Detect which cell encompasses the target text, then output its [X, Y] center coordinate. 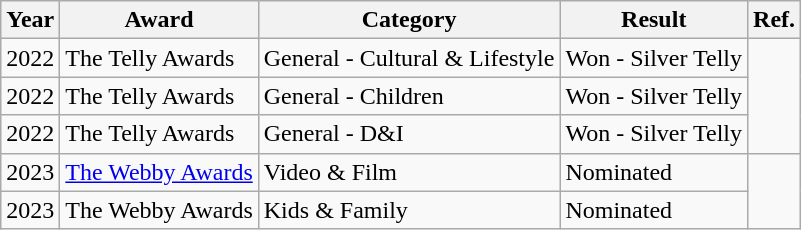
Result [654, 20]
Ref. [774, 20]
Video & Film [409, 172]
Year [30, 20]
General - D&I [409, 134]
Kids & Family [409, 210]
Category [409, 20]
Award [159, 20]
General - Cultural & Lifestyle [409, 58]
General - Children [409, 96]
